Determine the (x, y) coordinate at the center of the cell enclosing the given text.  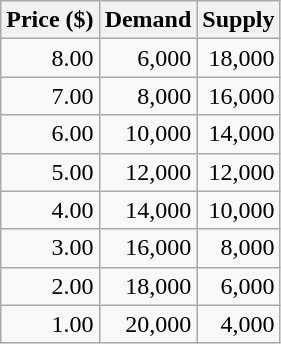
4,000 (238, 324)
20,000 (148, 324)
2.00 (50, 286)
Demand (148, 20)
6.00 (50, 134)
5.00 (50, 172)
1.00 (50, 324)
7.00 (50, 96)
Price ($) (50, 20)
8.00 (50, 58)
4.00 (50, 210)
Supply (238, 20)
3.00 (50, 248)
